Return the [X, Y] coordinate for the center point of the cell that contains the specified text.  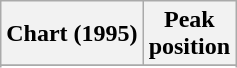
Peakposition [189, 34]
Chart (1995) [72, 34]
